Scan for the cell matching the given text and deliver its [X, Y] coordinate at center. 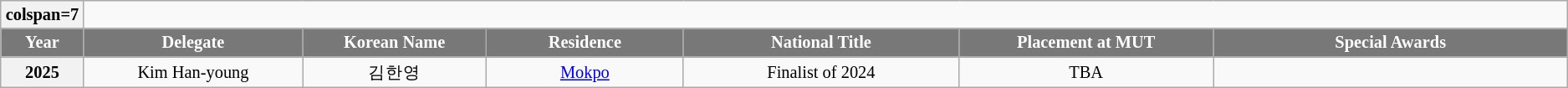
TBA [1086, 72]
colspan=7 [42, 14]
Mokpo [585, 72]
김한영 [395, 72]
Residence [585, 43]
Korean Name [395, 43]
Kim Han-young [193, 72]
Finalist of 2024 [821, 72]
Placement at MUT [1086, 43]
Special Awards [1391, 43]
Delegate [193, 43]
National Title [821, 43]
Year [42, 43]
2025 [42, 72]
